Scan for the cell matching the given text and deliver its [x, y] coordinate at center. 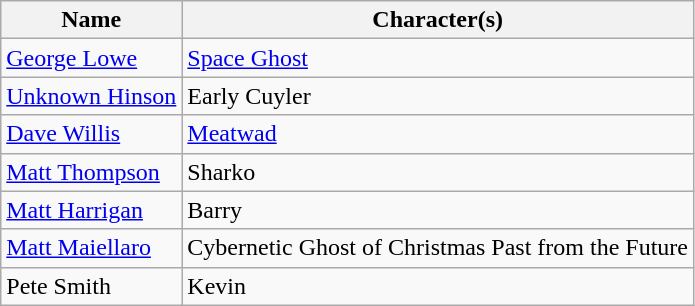
Meatwad [438, 134]
Sharko [438, 172]
Pete Smith [92, 286]
Character(s) [438, 20]
Name [92, 20]
Cybernetic Ghost of Christmas Past from the Future [438, 248]
George Lowe [92, 58]
Unknown Hinson [92, 96]
Barry [438, 210]
Space Ghost [438, 58]
Kevin [438, 286]
Dave Willis [92, 134]
Matt Harrigan [92, 210]
Matt Thompson [92, 172]
Early Cuyler [438, 96]
Matt Maiellaro [92, 248]
